Return [x, y] of the center of cell containing provided text 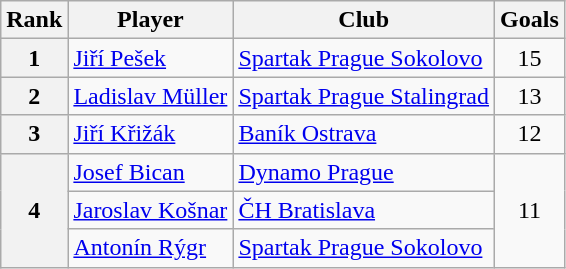
Club [364, 20]
Player [150, 20]
ČH Bratislava [364, 210]
Antonín Rýgr [150, 248]
11 [530, 210]
15 [530, 58]
13 [530, 96]
Baník Ostrava [364, 134]
Jaroslav Košnar [150, 210]
Josef Bican [150, 172]
1 [34, 58]
4 [34, 210]
3 [34, 134]
Spartak Prague Stalingrad [364, 96]
Rank [34, 20]
Ladislav Müller [150, 96]
Dynamo Prague [364, 172]
12 [530, 134]
Jiří Křižák [150, 134]
2 [34, 96]
Goals [530, 20]
Jiří Pešek [150, 58]
